For the text-containing cell, return its midpoint in (X, Y) coordinate format. 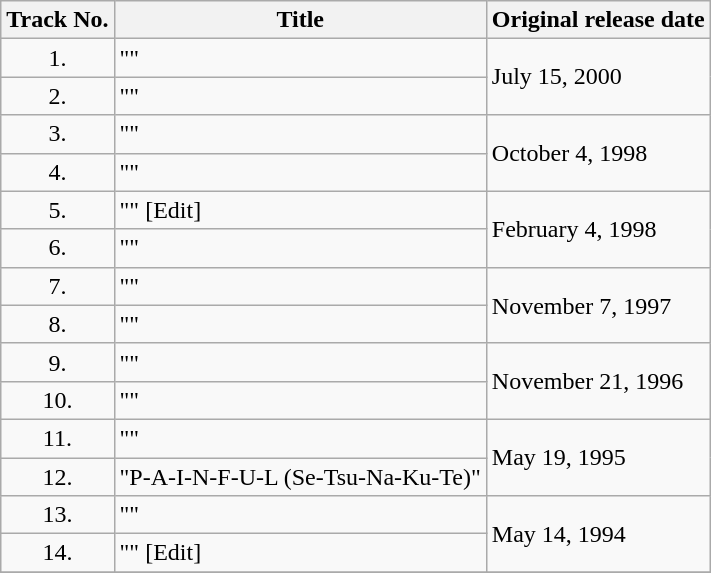
"P-A-I-N-F-U-L (Se-Tsu-Na-Ku-Te)" (300, 477)
14. (58, 553)
November 7, 1997 (598, 305)
13. (58, 515)
May 19, 1995 (598, 457)
November 21, 1996 (598, 381)
6. (58, 248)
October 4, 1998 (598, 153)
10. (58, 400)
Track No. (58, 20)
7. (58, 286)
5. (58, 210)
1. (58, 58)
9. (58, 362)
Original release date (598, 20)
2. (58, 96)
Title (300, 20)
4. (58, 172)
11. (58, 438)
12. (58, 477)
February 4, 1998 (598, 229)
May 14, 1994 (598, 534)
8. (58, 324)
July 15, 2000 (598, 77)
3. (58, 134)
